Locate the cell with the specified text and output its (x, y) center coordinate. 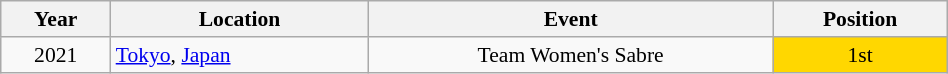
Tokyo, Japan (240, 55)
1st (860, 55)
Event (570, 19)
2021 (56, 55)
Location (240, 19)
Position (860, 19)
Year (56, 19)
Team Women's Sabre (570, 55)
